Capture the cell that displays the provided text and extract its [x, y] central coordinate. 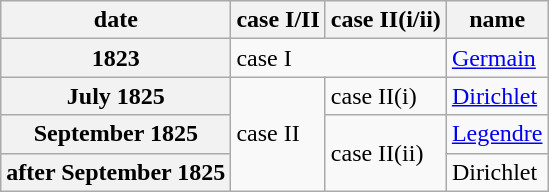
case II(ii) [386, 153]
Legendre [497, 134]
date [116, 20]
Germain [497, 58]
1823 [116, 58]
name [497, 20]
case II(i/ii) [386, 20]
July 1825 [116, 96]
after September 1825 [116, 172]
case II(i) [386, 96]
September 1825 [116, 134]
case II [278, 134]
case I/II [278, 20]
case I [338, 58]
